Return the [x, y] coordinate for the center point of the cell that contains the specified text.  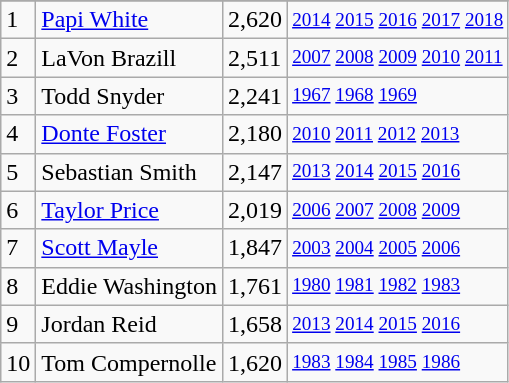
1,620 [254, 362]
1,847 [254, 248]
Todd Snyder [130, 96]
7 [18, 248]
10 [18, 362]
LaVon Brazill [130, 58]
2,019 [254, 210]
2,241 [254, 96]
Donte Foster [130, 134]
Sebastian Smith [130, 172]
1 [18, 20]
1,658 [254, 324]
2,620 [254, 20]
9 [18, 324]
1967 1968 1969 [398, 96]
Tom Compernolle [130, 362]
5 [18, 172]
Jordan Reid [130, 324]
Taylor Price [130, 210]
Eddie Washington [130, 286]
1980 1981 1982 1983 [398, 286]
2006 2007 2008 2009 [398, 210]
Papi White [130, 20]
4 [18, 134]
1,761 [254, 286]
8 [18, 286]
Scott Mayle [130, 248]
2010 2011 2012 2013 [398, 134]
2 [18, 58]
2,147 [254, 172]
2003 2004 2005 2006 [398, 248]
6 [18, 210]
1983 1984 1985 1986 [398, 362]
3 [18, 96]
2007 2008 2009 2010 2011 [398, 58]
2,180 [254, 134]
2014 2015 2016 2017 2018 [398, 20]
2,511 [254, 58]
